Determine the [x, y] coordinate at the center of the cell enclosing the given text.  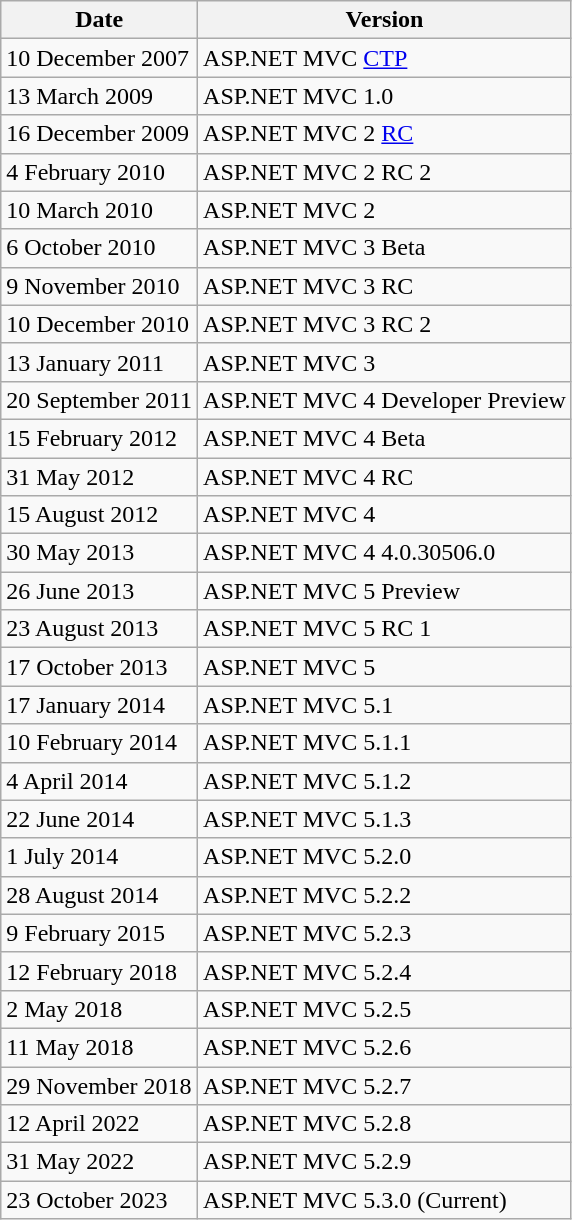
ASP.NET MVC 5.1.1 [385, 743]
ASP.NET MVC 5.2.5 [385, 1009]
ASP.NET MVC 5.2.7 [385, 1085]
28 August 2014 [100, 895]
15 August 2012 [100, 515]
12 February 2018 [100, 971]
13 January 2011 [100, 362]
ASP.NET MVC 5.2.6 [385, 1047]
ASP.NET MVC 5 Preview [385, 591]
23 August 2013 [100, 629]
6 October 2010 [100, 248]
10 December 2007 [100, 58]
31 May 2012 [100, 477]
10 December 2010 [100, 324]
10 March 2010 [100, 210]
ASP.NET MVC 3 [385, 362]
13 March 2009 [100, 96]
11 May 2018 [100, 1047]
12 April 2022 [100, 1124]
ASP.NET MVC 5 RC 1 [385, 629]
ASP.NET MVC 5.2.4 [385, 971]
ASP.NET MVC 4 Beta [385, 438]
ASP.NET MVC 5.2.9 [385, 1162]
15 February 2012 [100, 438]
ASP.NET MVC 1.0 [385, 96]
16 December 2009 [100, 134]
17 October 2013 [100, 667]
ASP.NET MVC CTP [385, 58]
23 October 2023 [100, 1200]
ASP.NET MVC 4 Developer Preview [385, 400]
ASP.NET MVC 5 [385, 667]
ASP.NET MVC 5.1 [385, 705]
ASP.NET MVC 3 Beta [385, 248]
26 June 2013 [100, 591]
17 January 2014 [100, 705]
10 February 2014 [100, 743]
31 May 2022 [100, 1162]
9 February 2015 [100, 933]
1 July 2014 [100, 857]
4 April 2014 [100, 781]
20 September 2011 [100, 400]
ASP.NET MVC 2 RC 2 [385, 172]
ASP.NET MVC 5.2.2 [385, 895]
ASP.NET MVC 4 4.0.30506.0 [385, 553]
9 November 2010 [100, 286]
ASP.NET MVC 5.2.3 [385, 933]
ASP.NET MVC 2 [385, 210]
ASP.NET MVC 5.1.3 [385, 819]
ASP.NET MVC 3 RC [385, 286]
ASP.NET MVC 3 RC 2 [385, 324]
ASP.NET MVC 4 [385, 515]
ASP.NET MVC 2 RC [385, 134]
ASP.NET MVC 4 RC [385, 477]
29 November 2018 [100, 1085]
ASP.NET MVC 5.1.2 [385, 781]
30 May 2013 [100, 553]
Date [100, 20]
2 May 2018 [100, 1009]
ASP.NET MVC 5.3.0 (Current) [385, 1200]
Version [385, 20]
22 June 2014 [100, 819]
4 February 2010 [100, 172]
ASP.NET MVC 5.2.0 [385, 857]
ASP.NET MVC 5.2.8 [385, 1124]
